From the cell containing the given text, extract its center point as (X, Y) coordinate. 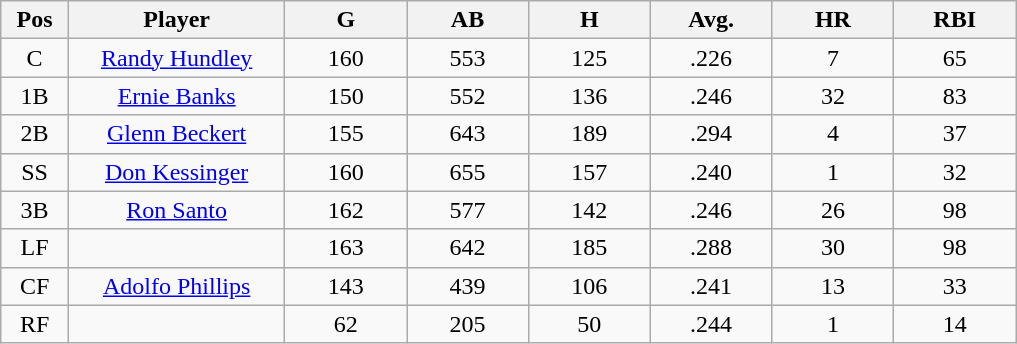
150 (346, 96)
143 (346, 286)
.288 (711, 248)
553 (468, 58)
.226 (711, 58)
.244 (711, 324)
577 (468, 210)
.241 (711, 286)
50 (589, 324)
439 (468, 286)
205 (468, 324)
CF (35, 286)
Randy Hundley (176, 58)
Player (176, 20)
185 (589, 248)
LF (35, 248)
30 (833, 248)
Adolfo Phillips (176, 286)
62 (346, 324)
189 (589, 134)
37 (955, 134)
65 (955, 58)
1B (35, 96)
.294 (711, 134)
Avg. (711, 20)
136 (589, 96)
26 (833, 210)
HR (833, 20)
642 (468, 248)
13 (833, 286)
SS (35, 172)
Don Kessinger (176, 172)
Glenn Beckert (176, 134)
3B (35, 210)
Ron Santo (176, 210)
Pos (35, 20)
163 (346, 248)
Ernie Banks (176, 96)
643 (468, 134)
.240 (711, 172)
162 (346, 210)
14 (955, 324)
C (35, 58)
106 (589, 286)
655 (468, 172)
H (589, 20)
4 (833, 134)
552 (468, 96)
142 (589, 210)
125 (589, 58)
83 (955, 96)
155 (346, 134)
7 (833, 58)
RBI (955, 20)
AB (468, 20)
G (346, 20)
33 (955, 286)
RF (35, 324)
2B (35, 134)
157 (589, 172)
